Identify which cell holds the provided text, then report its (X, Y) central coordinate. 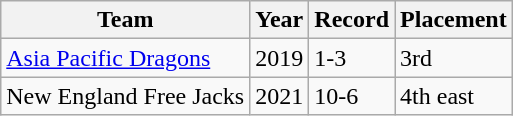
New England Free Jacks (126, 96)
2019 (280, 58)
Asia Pacific Dragons (126, 58)
Year (280, 20)
3rd (454, 58)
2021 (280, 96)
1-3 (352, 58)
4th east (454, 96)
10-6 (352, 96)
Team (126, 20)
Placement (454, 20)
Record (352, 20)
